Search for the cell housing the specified text and yield its [x, y] center coordinate. 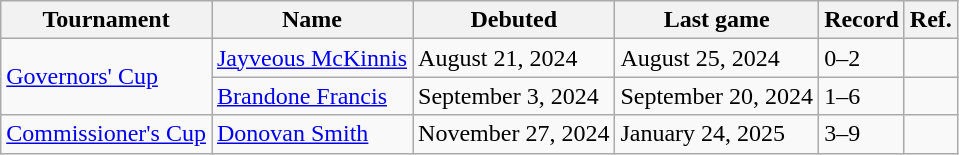
1–6 [862, 96]
Record [862, 20]
Debuted [514, 20]
September 20, 2024 [717, 96]
August 25, 2024 [717, 58]
Donovan Smith [312, 134]
August 21, 2024 [514, 58]
Last game [717, 20]
0–2 [862, 58]
November 27, 2024 [514, 134]
Commissioner's Cup [106, 134]
Brandone Francis [312, 96]
3–9 [862, 134]
September 3, 2024 [514, 96]
Governors' Cup [106, 77]
Jayveous McKinnis [312, 58]
Name [312, 20]
Ref. [930, 20]
January 24, 2025 [717, 134]
Tournament [106, 20]
